Capture the cell that displays the provided text and extract its [x, y] central coordinate. 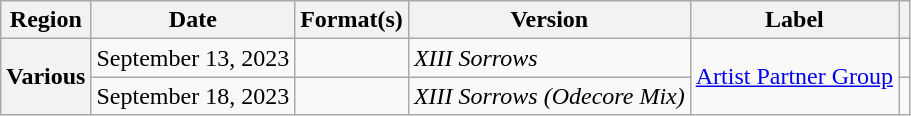
Format(s) [352, 20]
Artist Partner Group [794, 77]
XIII Sorrows [549, 58]
Date [193, 20]
Various [46, 77]
XIII Sorrows (Odecore Mix) [549, 96]
September 13, 2023 [193, 58]
Label [794, 20]
September 18, 2023 [193, 96]
Version [549, 20]
Region [46, 20]
